Determine the (x, y) coordinate at the center of the cell enclosing the given text.  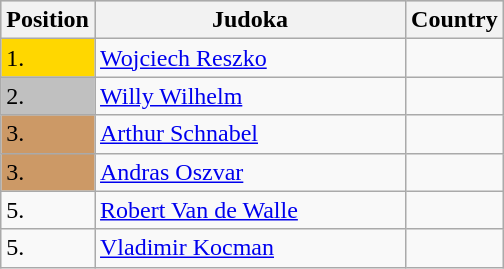
Arthur Schnabel (250, 134)
Wojciech Reszko (250, 58)
Robert Van de Walle (250, 210)
Judoka (250, 20)
Andras Oszvar (250, 172)
Country (455, 20)
Vladimir Kocman (250, 248)
Willy Wilhelm (250, 96)
Position (48, 20)
1. (48, 58)
2. (48, 96)
